Identify which cell holds the provided text, then report its (x, y) central coordinate. 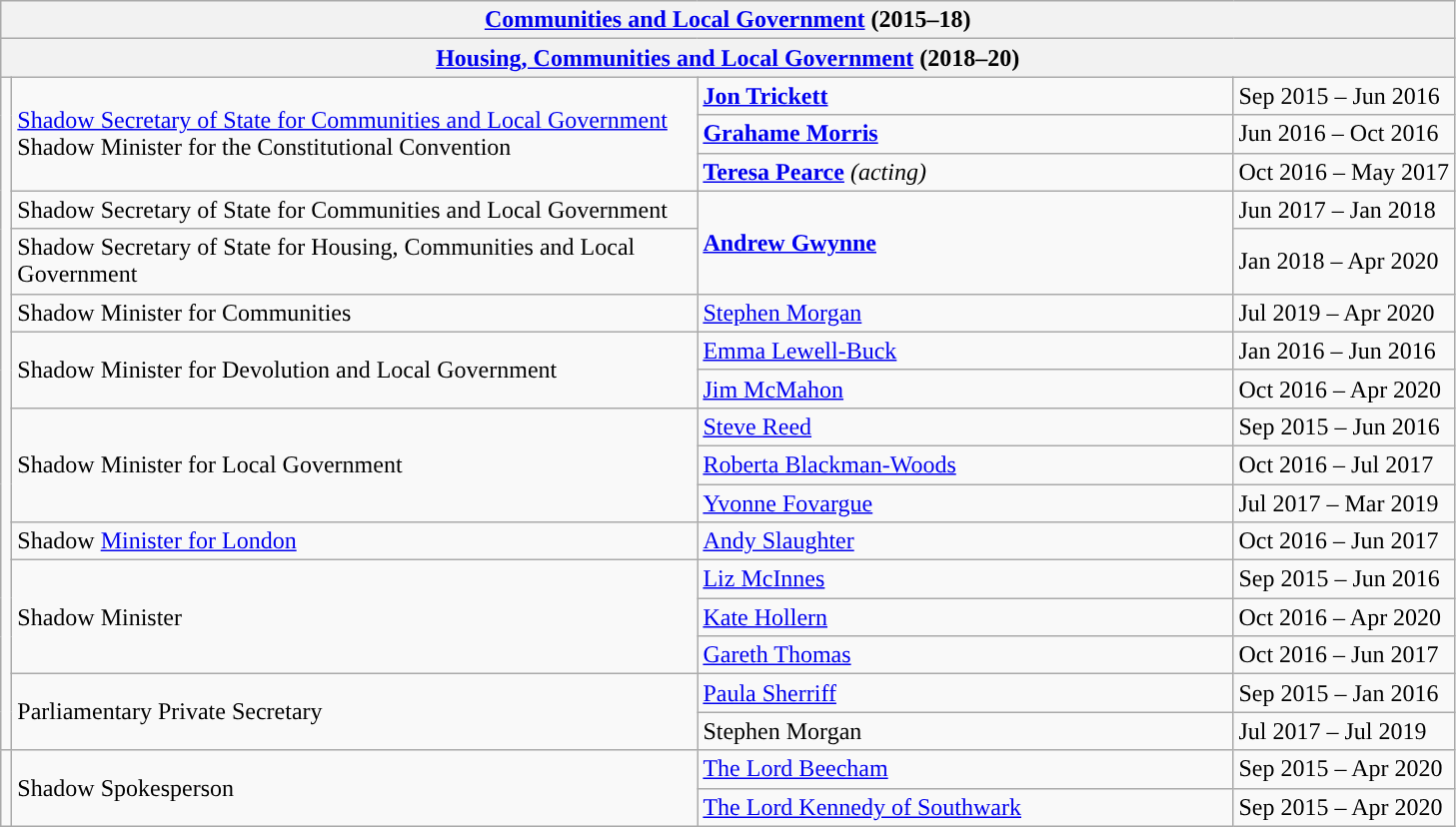
Emma Lewell-Buck (965, 351)
Jan 2018 – Apr 2020 (1344, 262)
Shadow Minister for Communities (355, 313)
Shadow Secretary of State for Communities and Local Government (355, 210)
Andy Slaughter (965, 541)
Housing, Communities and Local Government (2018–20) (728, 58)
Shadow Spokesperson (355, 788)
The Lord Kennedy of Southwark (965, 807)
Shadow Minister for Devolution and Local Government (355, 370)
Sep 2015 – Jan 2016 (1344, 693)
Jul 2017 – Jul 2019 (1344, 731)
Jul 2019 – Apr 2020 (1344, 313)
Communities and Local Government (2015–18) (728, 20)
Roberta Blackman-Woods (965, 464)
Paula Sherriff (965, 693)
Jul 2017 – Mar 2019 (1344, 502)
Kate Hollern (965, 617)
Shadow Secretary of State for Housing, Communities and Local Government (355, 262)
Shadow Secretary of State for Communities and Local GovernmentShadow Minister for the Constitutional Convention (355, 134)
Steve Reed (965, 426)
Jon Trickett (965, 96)
Shadow Minister (355, 617)
Andrew Gwynne (965, 242)
Jim McMahon (965, 389)
Shadow Minister for London (355, 541)
Parliamentary Private Secretary (355, 712)
Oct 2016 – May 2017 (1344, 172)
Grahame Morris (965, 134)
Gareth Thomas (965, 655)
Jan 2016 – Jun 2016 (1344, 351)
The Lord Beecham (965, 769)
Shadow Minister for Local Government (355, 464)
Jun 2017 – Jan 2018 (1344, 210)
Oct 2016 – Jul 2017 (1344, 464)
Teresa Pearce (acting) (965, 172)
Yvonne Fovargue (965, 502)
Jun 2016 – Oct 2016 (1344, 134)
Liz McInnes (965, 579)
